Output the (X, Y) coordinate of the center of the cell containing the given text.  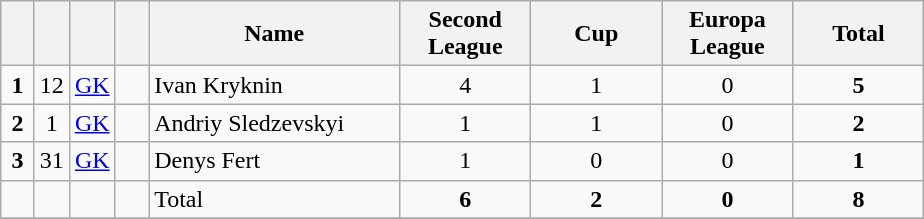
5 (858, 85)
Denys Fert (274, 161)
31 (52, 161)
Name (274, 34)
6 (466, 199)
8 (858, 199)
Second League (466, 34)
Ivan Kryknin (274, 85)
Cup (596, 34)
4 (466, 85)
12 (52, 85)
Europa League (728, 34)
Andriy Sledzevskyi (274, 123)
3 (18, 161)
